Return the (x, y) coordinate for the center point of the cell that contains the specified text.  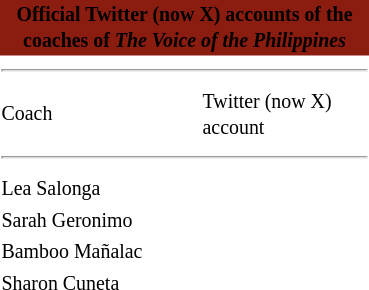
Twitter (now X) account (285, 114)
Official Twitter (now X) accounts of the coaches of The Voice of the Philippines (184, 28)
Coach (99, 114)
Bamboo Mañalac (99, 252)
Lea Salonga (99, 188)
Sarah Geronimo (99, 220)
